Search for the cell housing the specified text and yield its (x, y) center coordinate. 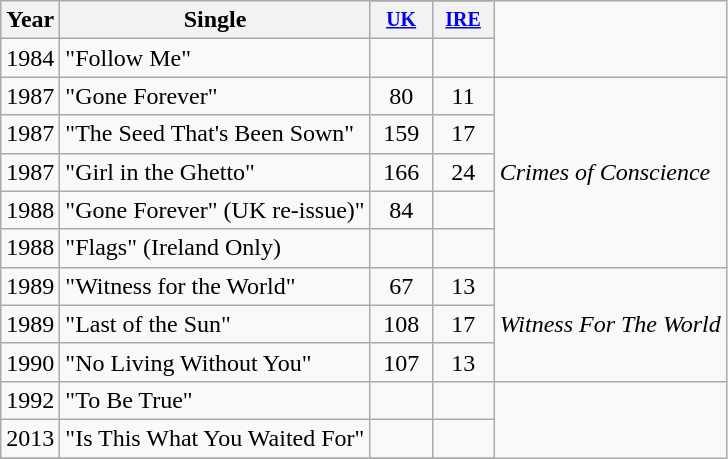
IRE (463, 20)
"Follow Me" (215, 58)
1992 (30, 400)
Witness For The World (610, 324)
"Gone Forever" (215, 96)
"Is This What You Waited For" (215, 438)
1990 (30, 362)
UK (401, 20)
"Flags" (Ireland Only) (215, 248)
"Girl in the Ghetto" (215, 172)
Crimes of Conscience (610, 172)
"Gone Forever" (UK re-issue)" (215, 210)
"Witness for the World" (215, 286)
159 (401, 134)
67 (401, 286)
166 (401, 172)
Year (30, 20)
"The Seed That's Been Sown" (215, 134)
"Last of the Sun" (215, 324)
"To Be True" (215, 400)
2013 (30, 438)
Single (215, 20)
80 (401, 96)
84 (401, 210)
"No Living Without You" (215, 362)
24 (463, 172)
1984 (30, 58)
11 (463, 96)
108 (401, 324)
107 (401, 362)
